Return the [x, y] coordinate for the center point of the cell that contains the specified text.  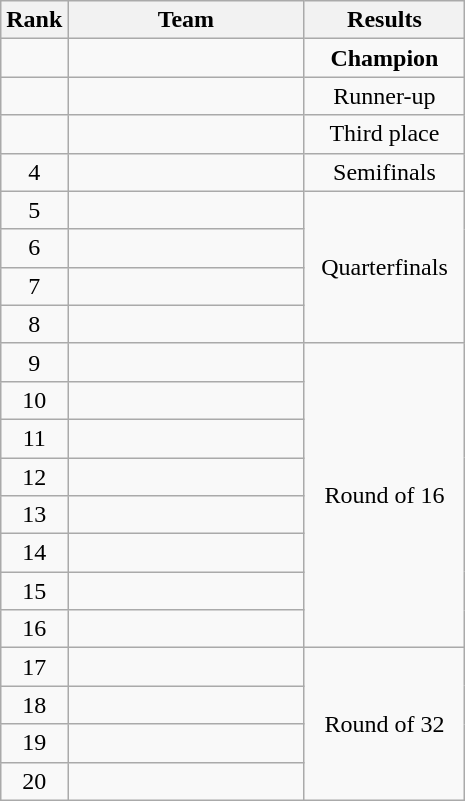
10 [34, 400]
Round of 16 [384, 495]
12 [34, 477]
7 [34, 286]
14 [34, 553]
4 [34, 172]
Results [384, 20]
16 [34, 629]
9 [34, 362]
17 [34, 667]
20 [34, 781]
Third place [384, 134]
15 [34, 591]
Quarterfinals [384, 267]
Team [186, 20]
6 [34, 248]
8 [34, 324]
13 [34, 515]
Runner-up [384, 96]
11 [34, 438]
19 [34, 743]
Semifinals [384, 172]
18 [34, 705]
Champion [384, 58]
5 [34, 210]
Round of 32 [384, 724]
Rank [34, 20]
